From the cell containing the given text, extract its center point as (X, Y) coordinate. 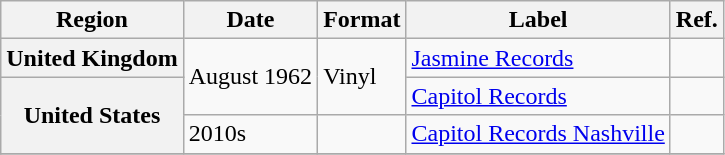
2010s (250, 134)
Format (362, 20)
United States (92, 115)
Capitol Records Nashville (538, 134)
Vinyl (362, 77)
Jasmine Records (538, 58)
Ref. (696, 20)
Label (538, 20)
Capitol Records (538, 96)
Date (250, 20)
Region (92, 20)
United Kingdom (92, 58)
August 1962 (250, 77)
